Detect which cell encompasses the target text, then output its [X, Y] center coordinate. 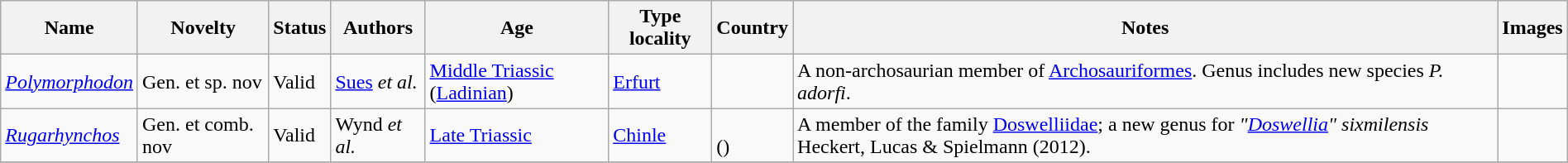
Novelty [203, 28]
Late Triassic [517, 136]
Chinle [660, 136]
() [753, 136]
Images [1532, 28]
Erfurt [660, 81]
Status [299, 28]
A non-archosaurian member of Archosauriformes. Genus includes new species P. adorfi. [1145, 81]
Authors [378, 28]
Polymorphodon [69, 81]
A member of the family Doswelliidae; a new genus for "Doswellia" sixmilensis Heckert, Lucas & Spielmann (2012). [1145, 136]
Type locality [660, 28]
Name [69, 28]
Notes [1145, 28]
Gen. et comb. nov [203, 136]
Middle Triassic (Ladinian) [517, 81]
Gen. et sp. nov [203, 81]
Country [753, 28]
Rugarhynchos [69, 136]
Wynd et al. [378, 136]
Sues et al. [378, 81]
Age [517, 28]
